Pinpoint the cell where the given text exists, returning its [X, Y] midpoint coordinate. 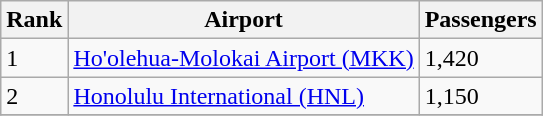
2 [34, 96]
1 [34, 58]
1,150 [480, 96]
Rank [34, 20]
1,420 [480, 58]
Airport [244, 20]
Honolulu International (HNL) [244, 96]
Ho'olehua-Molokai Airport (MKK) [244, 58]
Passengers [480, 20]
